Pinpoint the cell where the given text exists, returning its (x, y) midpoint coordinate. 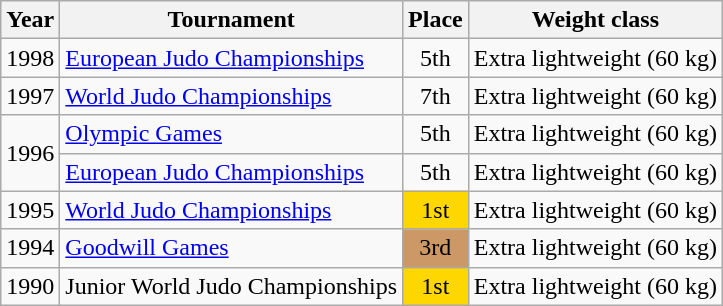
Tournament (232, 20)
Year (30, 20)
Weight class (595, 20)
1998 (30, 58)
1994 (30, 248)
Olympic Games (232, 134)
Place (436, 20)
1996 (30, 153)
Junior World Judo Championships (232, 286)
3rd (436, 248)
1997 (30, 96)
1995 (30, 210)
1990 (30, 286)
7th (436, 96)
Goodwill Games (232, 248)
